Capture the cell that displays the provided text and extract its (X, Y) central coordinate. 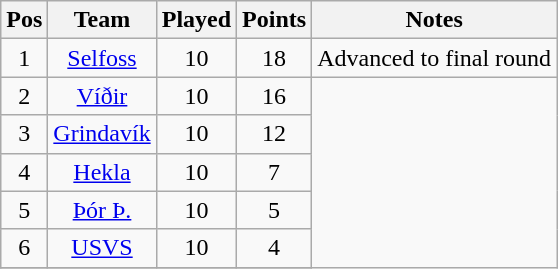
Notes (434, 20)
1 (24, 58)
Advanced to final round (434, 58)
Pos (24, 20)
3 (24, 134)
Víðir (102, 96)
6 (24, 248)
Points (274, 20)
Played (196, 20)
Þór Þ. (102, 210)
2 (24, 96)
7 (274, 172)
Selfoss (102, 58)
Team (102, 20)
18 (274, 58)
12 (274, 134)
16 (274, 96)
USVS (102, 248)
Hekla (102, 172)
Grindavík (102, 134)
